For the text-containing cell, return its midpoint in (X, Y) coordinate format. 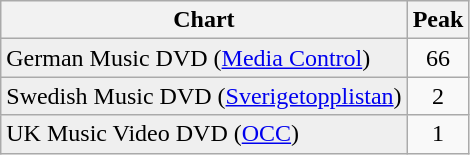
1 (438, 134)
66 (438, 58)
Swedish Music DVD (Sverigetopplistan) (204, 96)
2 (438, 96)
Chart (204, 20)
Peak (438, 20)
German Music DVD (Media Control) (204, 58)
UK Music Video DVD (OCC) (204, 134)
